Capture the cell that displays the provided text and extract its [x, y] central coordinate. 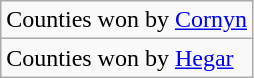
Counties won by Cornyn [127, 20]
Counties won by Hegar [127, 58]
